Locate the cell with the specified text and output its [x, y] center coordinate. 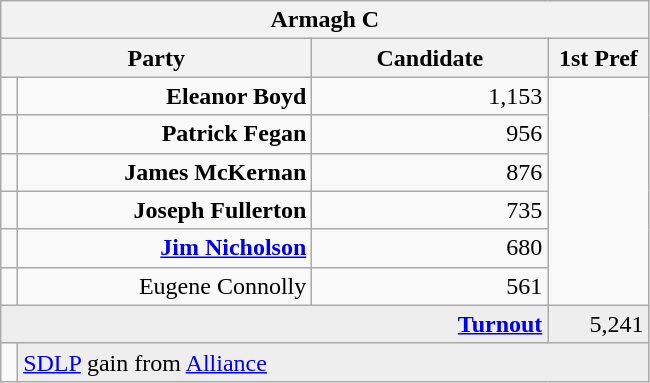
956 [430, 134]
Patrick Fegan [165, 134]
Eugene Connolly [165, 286]
Turnout [274, 324]
876 [430, 172]
680 [430, 248]
Joseph Fullerton [165, 210]
5,241 [598, 324]
1st Pref [598, 58]
Eleanor Boyd [165, 96]
James McKernan [165, 172]
735 [430, 210]
1,153 [430, 96]
561 [430, 286]
Candidate [430, 58]
SDLP gain from Alliance [334, 362]
Jim Nicholson [165, 248]
Armagh C [325, 20]
Party [156, 58]
